Detect which cell encompasses the target text, then output its (x, y) center coordinate. 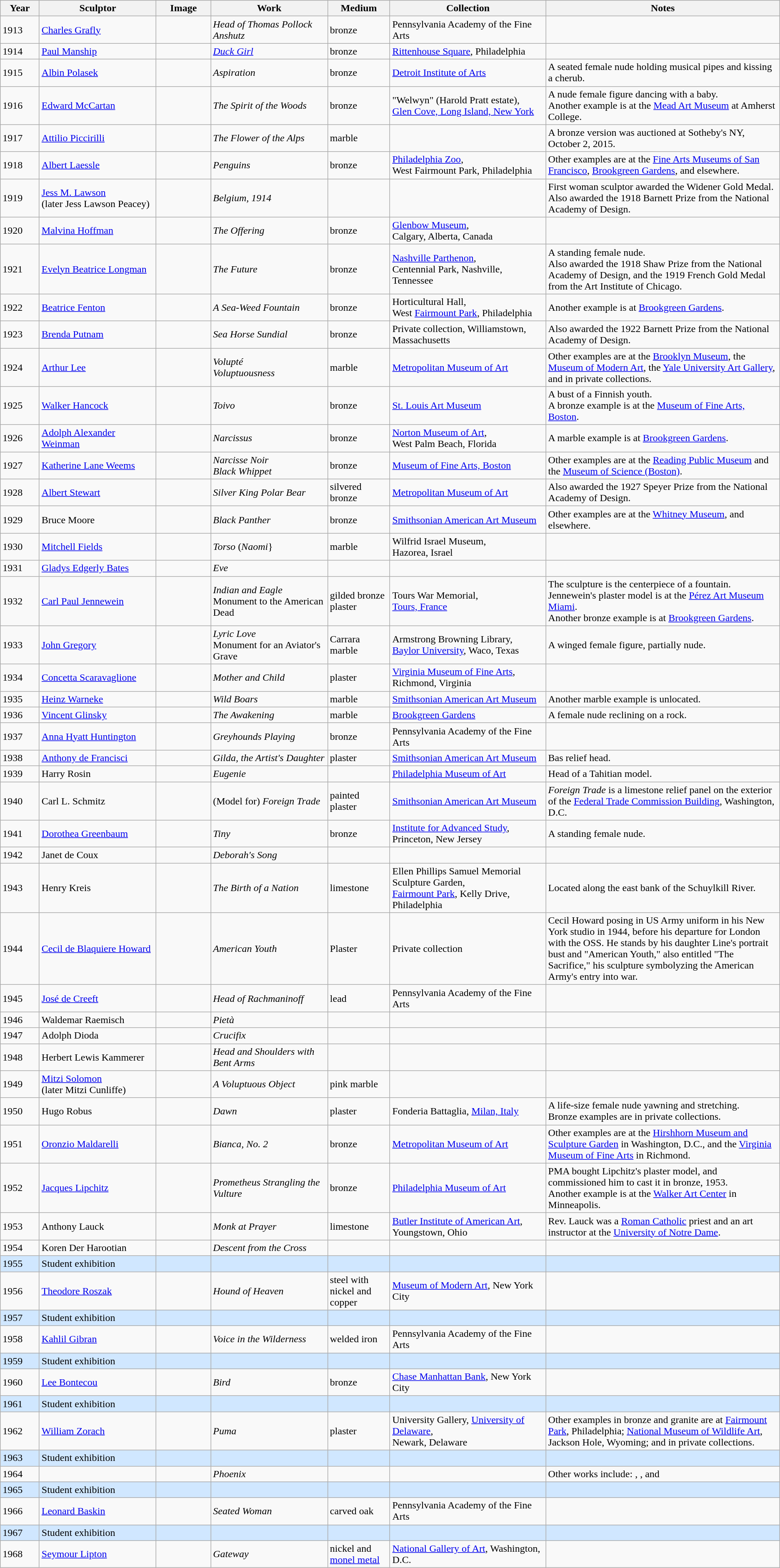
Concetta Scaravaglione (97, 677)
Cecil de Blaquiere Howard (97, 949)
Work (269, 8)
1962 (20, 1431)
1927 (20, 466)
A Sea-Weed Fountain (269, 307)
Arthur Lee (97, 367)
1966 (20, 1511)
Walker Hancock (97, 406)
Norton Museum of Art,West Palm Beach, Florida (468, 438)
Head of a Tahitian model. (662, 774)
Butler Institute of American Art,Youngstown, Ohio (468, 1226)
Mitzi Solomon(later Mitzi Cunliffe) (97, 1084)
Harry Rosin (97, 774)
1920 (20, 231)
A marble example is at Brookgreen Gardens. (662, 438)
A bust of a Finnish youth.A bronze example is at the Museum of Fine Arts, Boston. (662, 406)
gilded bronzeplaster (359, 601)
Kahlil Gibran (97, 1340)
Located along the east bank of the Schuylkill River. (662, 888)
American Youth (269, 949)
Vincent Glinsky (97, 715)
Theodore Roszak (97, 1291)
Seated Woman (269, 1511)
Rev. Lauck was a Roman Catholic priest and an art instructor at the University of Notre Dame. (662, 1226)
Institute for Advanced Study,Princeton, New Jersey (468, 834)
1949 (20, 1084)
Gilda, the Artist's Daughter (269, 758)
Head of Rachmaninoff (269, 998)
Jacques Lipchitz (97, 1188)
Bianca, No. 2 (269, 1144)
Private collection (468, 949)
Albin Polasek (97, 72)
Brenda Putnam (97, 334)
pink marble (359, 1084)
Other examples are at the Whitney Museum, and elsewhere. (662, 520)
1930 (20, 547)
1924 (20, 367)
Virginia Museum of Fine Arts,Richmond, Virginia (468, 677)
1950 (20, 1111)
St. Louis Art Museum (468, 406)
PMA bought Lipchitz's plaster model, and commissioned him to cast it in bronze, 1953.Another example is at the Walker Art Center in Minneapolis. (662, 1188)
Medium (359, 8)
1947 (20, 1036)
VoluptéVoluptuousness (269, 367)
Narcisse NoirBlack Whippet (269, 466)
A Voluptuous Object (269, 1084)
Descent from the Cross (269, 1248)
welded iron (359, 1340)
"Welwyn" (Harold Pratt estate),Glen Cove, Long Island, New York (468, 105)
Wilfrid Israel Museum,Hazorea, Israel (468, 547)
Jess M. Lawson(later Jess Lawson Peacey) (97, 198)
1914 (20, 51)
1931 (20, 568)
Image (183, 8)
The Offering (269, 231)
1945 (20, 998)
1967 (20, 1533)
Tours War Memorial,Tours, France (468, 601)
1953 (20, 1226)
Anthony de Francisci (97, 758)
1916 (20, 105)
1948 (20, 1057)
Black Panther (269, 520)
Dawn (269, 1111)
steel with nickel and copper (359, 1291)
Indian and EagleMonument to the American Dead (269, 601)
1938 (20, 758)
Other examples are at the Brooklyn Museum, the Museum of Modern Art, the Yale University Art Gallery, and in private collections. (662, 367)
Foreign Trade is a limestone relief panel on the exterior of the Federal Trade Commission Building, Washington, D.C. (662, 801)
1913 (20, 30)
Crucifix (269, 1036)
Chase Manhattan Bank, New York City (468, 1382)
Lee Bontecou (97, 1382)
1965 (20, 1490)
1954 (20, 1248)
A bronze version was auctioned at Sotheby's NY, October 2, 2015. (662, 138)
Evelyn Beatrice Longman (97, 269)
National Gallery of Art, Washington, D.C. (468, 1554)
1915 (20, 72)
Malvina Hoffman (97, 231)
Henry Kreis (97, 888)
Fonderia Battaglia, Milan, Italy (468, 1111)
Pietà (269, 1020)
Notes (662, 8)
The Spirit of the Woods (269, 105)
Horticultural Hall,West Fairmount Park, Philadelphia (468, 307)
Mitchell Fields (97, 547)
Waldemar Raemisch (97, 1020)
Penguins (269, 165)
Other examples are at the Reading Public Museum and the Museum of Science (Boston). (662, 466)
Anthony Lauck (97, 1226)
Bas relief head. (662, 758)
A life-size female nude yawning and stretching.Bronze examples are in private collections. (662, 1111)
1964 (20, 1474)
1917 (20, 138)
1963 (20, 1458)
Albert Laessle (97, 165)
José de Creeft (97, 998)
University Gallery, University of Delaware,Newark, Delaware (468, 1431)
Sculptor (97, 8)
Nashville Parthenon,Centennial Park, Nashville, Tennessee (468, 269)
Torso (Naomi} (269, 547)
Carl Paul Jennewein (97, 601)
Carrara marble (359, 645)
1955 (20, 1263)
Albert Stewart (97, 492)
1925 (20, 406)
Janet de Coux (97, 855)
Head of Thomas Pollock Anshutz (269, 30)
Museum of Fine Arts, Boston (468, 466)
Beatrice Fenton (97, 307)
1936 (20, 715)
Another marble example is unlocated. (662, 699)
nickel and monel metal (359, 1554)
Also awarded the 1927 Speyer Prize from the National Academy of Design. (662, 492)
Charles Grafly (97, 30)
Bruce Moore (97, 520)
Museum of Modern Art, New York City (468, 1291)
Duck Girl (269, 51)
Toivo (269, 406)
Other works include: , , and (662, 1474)
Bird (269, 1382)
1923 (20, 334)
1951 (20, 1144)
1941 (20, 834)
A female nude reclining on a rock. (662, 715)
Edward McCartan (97, 105)
Wild Boars (269, 699)
The Birth of a Nation (269, 888)
Phoenix (269, 1474)
Also awarded the 1922 Barnett Prize from the National Academy of Design. (662, 334)
1960 (20, 1382)
1919 (20, 198)
Oronzio Maldarelli (97, 1144)
Attilio Piccirilli (97, 138)
1958 (20, 1340)
1943 (20, 888)
Hugo Robus (97, 1111)
Detroit Institute of Arts (468, 72)
Another example is at Brookgreen Gardens. (662, 307)
Voice in the Wilderness (269, 1340)
Gateway (269, 1554)
1934 (20, 677)
silvered bronze (359, 492)
1946 (20, 1020)
Ellen Phillips Samuel Memorial Sculpture Garden,Fairmount Park, Kelly Drive, Philadelphia (468, 888)
Puma (269, 1431)
Carl L. Schmitz (97, 801)
1968 (20, 1554)
Dorothea Greenbaum (97, 834)
Deborah's Song (269, 855)
1922 (20, 307)
Rittenhouse Square, Philadelphia (468, 51)
Paul Manship (97, 51)
1940 (20, 801)
Private collection, Williamstown, Massachusetts (468, 334)
Silver King Polar Bear (269, 492)
1937 (20, 737)
Other examples are at the Fine Arts Museums of San Francisco, Brookgreen Gardens, and elsewhere. (662, 165)
lead (359, 998)
The Future (269, 269)
Lyric LoveMonument for an Aviator's Grave (269, 645)
First woman sculptor awarded the Widener Gold Medal.Also awarded the 1918 Barnett Prize from the National Academy of Design. (662, 198)
1928 (20, 492)
1942 (20, 855)
Katherine Lane Weems (97, 466)
Seymour Lipton (97, 1554)
1959 (20, 1361)
Eugenie (269, 774)
1961 (20, 1404)
Eve (269, 568)
John Gregory (97, 645)
1944 (20, 949)
1932 (20, 601)
Adolph Alexander Weinman (97, 438)
A standing female nude. (662, 834)
The Flower of the Alps (269, 138)
Gladys Edgerly Bates (97, 568)
Prometheus Strangling the Vulture (269, 1188)
Adolph Dioda (97, 1036)
Mother and Child (269, 677)
painted plaster (359, 801)
Year (20, 8)
Tiny (269, 834)
Belgium, 1914 (269, 198)
Heinz Warneke (97, 699)
1939 (20, 774)
Koren Der Harootian (97, 1248)
1918 (20, 165)
A winged female figure, partially nude. (662, 645)
Other examples are at the Hirshhorn Museum and Sculpture Garden in Washington, D.C., and the Virginia Museum of Fine Arts in Richmond. (662, 1144)
(Model for) Foreign Trade (269, 801)
Leonard Baskin (97, 1511)
Greyhounds Playing (269, 737)
The Awakening (269, 715)
Plaster (359, 949)
Head and Shoulders with Bent Arms (269, 1057)
Philadelphia Zoo,West Fairmount Park, Philadelphia (468, 165)
1935 (20, 699)
Glenbow Museum,Calgary, Alberta, Canada (468, 231)
1926 (20, 438)
Hound of Heaven (269, 1291)
1952 (20, 1188)
William Zorach (97, 1431)
Brookgreen Gardens (468, 715)
Monk at Prayer (269, 1226)
1921 (20, 269)
A nude female figure dancing with a baby.Another example is at the Mead Art Museum at Amherst College. (662, 105)
carved oak (359, 1511)
Collection (468, 8)
A seated female nude holding musical pipes and kissing a cherub. (662, 72)
Anna Hyatt Huntington (97, 737)
Armstrong Browning Library,Baylor University, Waco, Texas (468, 645)
1956 (20, 1291)
Sea Horse Sundial (269, 334)
Narcissus (269, 438)
Aspiration (269, 72)
1933 (20, 645)
1957 (20, 1318)
1929 (20, 520)
Herbert Lewis Kammerer (97, 1057)
